Find where the given text appears and provide that cell's center as [X, Y] coordinate. 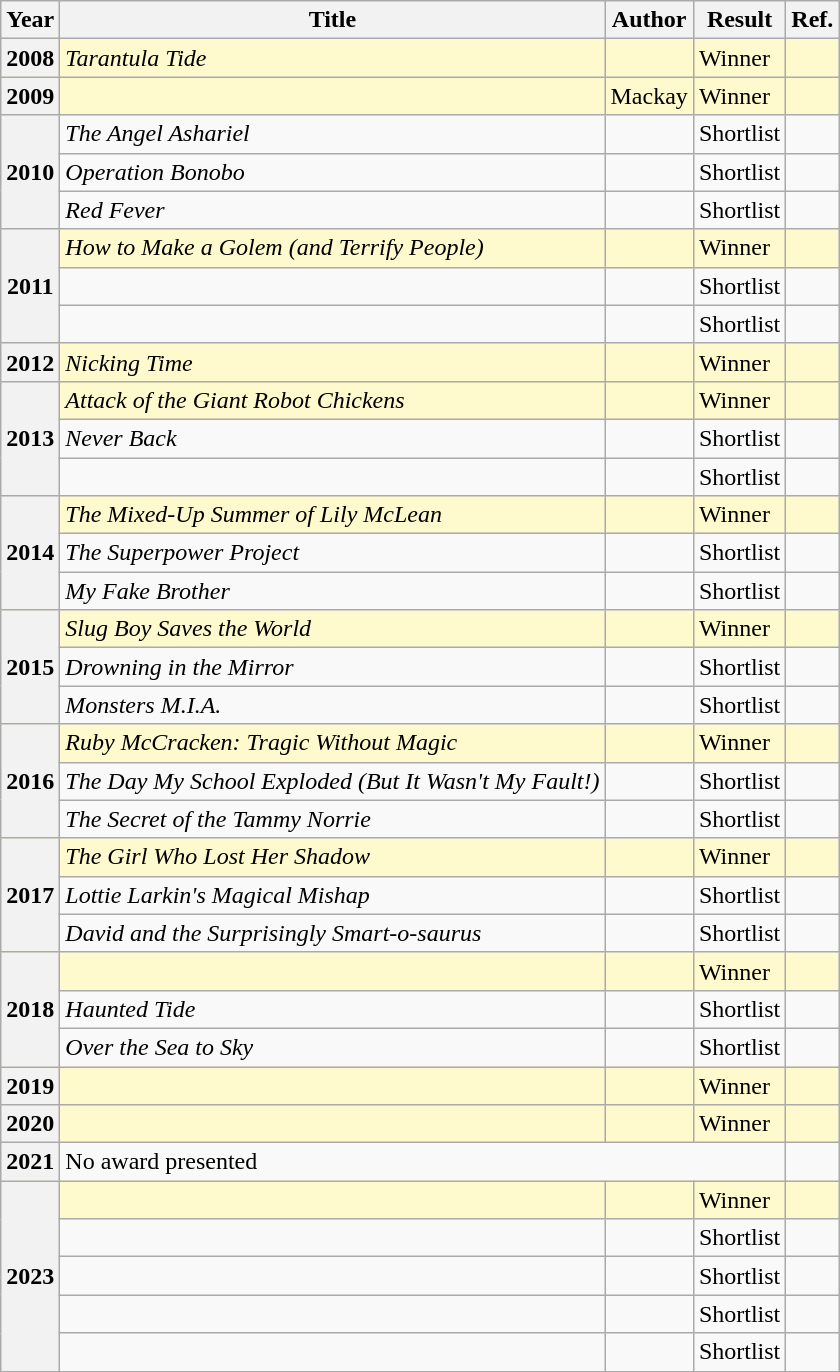
2012 [30, 362]
The Secret of the Tammy Norrie [332, 819]
The Angel Ashariel [332, 134]
2017 [30, 895]
2020 [30, 1124]
2011 [30, 286]
Never Back [332, 438]
2015 [30, 667]
The Mixed-Up Summer of Lily McLean [332, 515]
2016 [30, 781]
Attack of the Giant Robot Chickens [332, 400]
Year [30, 20]
Over the Sea to Sky [332, 1047]
How to Make a Golem (and Terrify People) [332, 248]
The Girl Who Lost Her Shadow [332, 857]
Title [332, 20]
2021 [30, 1162]
Drowning in the Mirror [332, 667]
Author [649, 20]
No award presented [423, 1162]
2018 [30, 1009]
2023 [30, 1276]
Haunted Tide [332, 1009]
Operation Bonobo [332, 172]
Ref. [812, 20]
Red Fever [332, 210]
Ruby McCracken: Tragic Without Magic [332, 743]
2014 [30, 553]
2019 [30, 1085]
My Fake Brother [332, 591]
Mackay [649, 96]
2009 [30, 96]
2013 [30, 438]
The Day My School Exploded (But It Wasn't My Fault!) [332, 781]
Slug Boy Saves the World [332, 629]
2010 [30, 172]
2008 [30, 58]
Lottie Larkin's Magical Mishap [332, 895]
David and the Surprisingly Smart-o-saurus [332, 933]
Monsters M.I.A. [332, 705]
Nicking Time [332, 362]
Tarantula Tide [332, 58]
Result [739, 20]
The Superpower Project [332, 553]
